Provide the (x, y) coordinate of the cell's center where the given text is located.  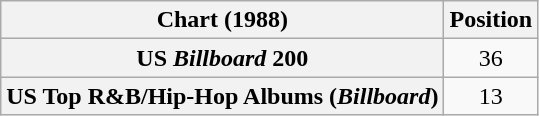
Chart (1988) (222, 20)
US Billboard 200 (222, 58)
US Top R&B/Hip-Hop Albums (Billboard) (222, 96)
Position (491, 20)
36 (491, 58)
13 (491, 96)
